From the cell containing the given text, extract its center point as (x, y) coordinate. 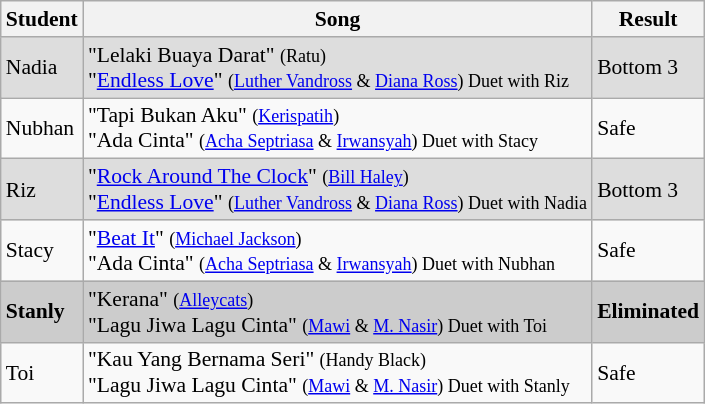
Stanly (42, 312)
"Lelaki Buaya Darat" (Ratu) "Endless Love" (Luther Vandross & Diana Ross) Duet with Riz (338, 68)
Eliminated (648, 312)
"Kerana" (Alleycats) "Lagu Jiwa Lagu Cinta" (Mawi & M. Nasir) Duet with Toi (338, 312)
Toi (42, 372)
Nubhan (42, 128)
"Beat It" (Michael Jackson) "Ada Cinta" (Acha Septriasa & Irwansyah) Duet with Nubhan (338, 250)
Student (42, 19)
Riz (42, 190)
"Tapi Bukan Aku" (Kerispatih) "Ada Cinta" (Acha Septriasa & Irwansyah) Duet with Stacy (338, 128)
Song (338, 19)
Result (648, 19)
Nadia (42, 68)
Stacy (42, 250)
"Rock Around The Clock" (Bill Haley) "Endless Love" (Luther Vandross & Diana Ross) Duet with Nadia (338, 190)
"Kau Yang Bernama Seri" (Handy Black) "Lagu Jiwa Lagu Cinta" (Mawi & M. Nasir) Duet with Stanly (338, 372)
